For the text-containing cell, return its midpoint in (X, Y) coordinate format. 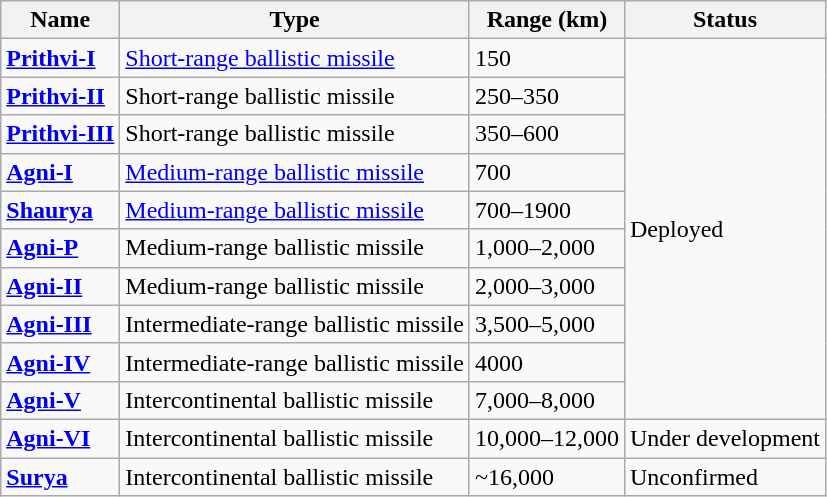
7,000–8,000 (546, 400)
Agni-II (60, 286)
Shaurya (60, 210)
Under development (724, 438)
2,000–3,000 (546, 286)
Agni-V (60, 400)
4000 (546, 362)
~16,000 (546, 477)
Deployed (724, 230)
700–1900 (546, 210)
350–600 (546, 134)
Agni-IV (60, 362)
Prithvi-II (60, 96)
1,000–2,000 (546, 248)
Prithvi-III (60, 134)
Prithvi-I (60, 58)
Unconfirmed (724, 477)
Agni-III (60, 324)
10,000–12,000 (546, 438)
Type (295, 20)
Agni-P (60, 248)
700 (546, 172)
Range (km) (546, 20)
Name (60, 20)
250–350 (546, 96)
3,500–5,000 (546, 324)
Agni-I (60, 172)
150 (546, 58)
Surya (60, 477)
Agni-VI (60, 438)
Status (724, 20)
